From the cell containing the given text, extract its center point as (X, Y) coordinate. 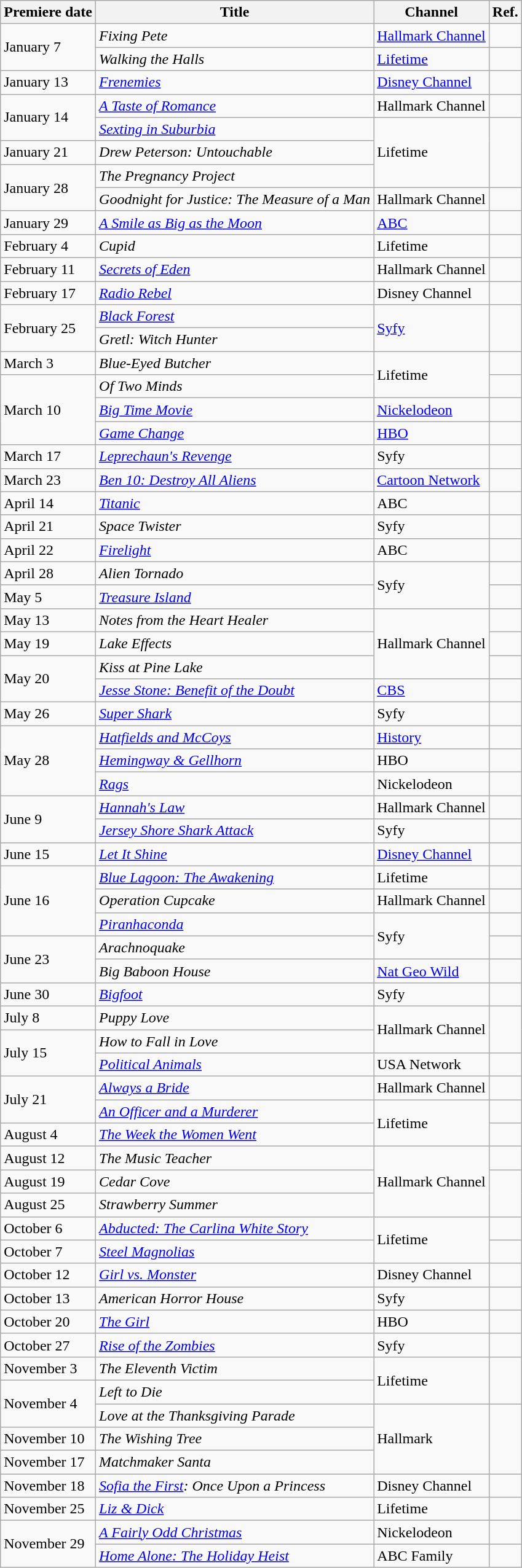
ABC Family (432, 1556)
CBS (432, 691)
January 7 (48, 47)
August 12 (48, 1158)
Title (235, 12)
Strawberry Summer (235, 1205)
May 19 (48, 643)
Walking the Halls (235, 59)
Political Animals (235, 1065)
Liz & Dick (235, 1509)
Blue-Eyed Butcher (235, 363)
February 4 (48, 246)
Treasure Island (235, 597)
March 10 (48, 410)
Arachnoquake (235, 947)
Hallmark (432, 1438)
Let It Shine (235, 854)
Matchmaker Santa (235, 1462)
The Wishing Tree (235, 1439)
October 20 (48, 1322)
June 23 (48, 959)
November 3 (48, 1368)
Bigfoot (235, 994)
May 20 (48, 678)
March 17 (48, 457)
Left to Die (235, 1392)
Goodnight for Justice: The Measure of a Man (235, 199)
Ref. (505, 12)
Piranhaconda (235, 924)
June 16 (48, 901)
Rise of the Zombies (235, 1345)
Space Twister (235, 527)
Radio Rebel (235, 293)
October 13 (48, 1298)
Rags (235, 784)
Hemingway & Gellhorn (235, 761)
November 18 (48, 1486)
How to Fall in Love (235, 1041)
Frenemies (235, 82)
June 15 (48, 854)
Notes from the Heart Healer (235, 620)
August 4 (48, 1135)
Girl vs. Monster (235, 1275)
Jersey Shore Shark Attack (235, 831)
The Music Teacher (235, 1158)
The Girl (235, 1322)
Drew Peterson: Untouchable (235, 152)
April 21 (48, 527)
Cartoon Network (432, 480)
Operation Cupcake (235, 901)
July 21 (48, 1100)
Big Time Movie (235, 410)
April 22 (48, 550)
Cedar Cove (235, 1182)
February 11 (48, 269)
November 29 (48, 1544)
Always a Bride (235, 1088)
Secrets of Eden (235, 269)
October 27 (48, 1345)
History (432, 737)
March 3 (48, 363)
Home Alone: The Holiday Heist (235, 1556)
July 15 (48, 1053)
May 26 (48, 714)
The Week the Women Went (235, 1135)
January 13 (48, 82)
Abducted: The Carlina White Story (235, 1228)
A Taste of Romance (235, 106)
July 8 (48, 1017)
February 17 (48, 293)
May 5 (48, 597)
October 7 (48, 1252)
August 19 (48, 1182)
Nat Geo Wild (432, 971)
May 28 (48, 761)
Lake Effects (235, 643)
Channel (432, 12)
Steel Magnolias (235, 1252)
November 4 (48, 1403)
Alien Tornado (235, 573)
Big Baboon House (235, 971)
January 28 (48, 187)
The Pregnancy Project (235, 176)
November 25 (48, 1509)
October 12 (48, 1275)
Hatfields and McCoys (235, 737)
Leprechaun's Revenge (235, 457)
Hannah's Law (235, 807)
A Smile as Big as the Moon (235, 222)
January 21 (48, 152)
American Horror House (235, 1298)
June 30 (48, 994)
November 10 (48, 1439)
Super Shark (235, 714)
Blue Lagoon: The Awakening (235, 877)
Premiere date (48, 12)
USA Network (432, 1065)
Gretl: Witch Hunter (235, 340)
Kiss at Pine Lake (235, 667)
Titanic (235, 503)
An Officer and a Murderer (235, 1111)
Jesse Stone: Benefit of the Doubt (235, 691)
April 28 (48, 573)
Of Two Minds (235, 386)
Fixing Pete (235, 36)
Firelight (235, 550)
Puppy Love (235, 1017)
Love at the Thanksgiving Parade (235, 1415)
January 29 (48, 222)
June 9 (48, 819)
March 23 (48, 480)
Black Forest (235, 316)
Sofia the First: Once Upon a Princess (235, 1486)
February 25 (48, 328)
August 25 (48, 1205)
May 13 (48, 620)
Sexting in Suburbia (235, 129)
October 6 (48, 1228)
April 14 (48, 503)
The Eleventh Victim (235, 1368)
A Fairly Odd Christmas (235, 1532)
Game Change (235, 433)
November 17 (48, 1462)
Cupid (235, 246)
Ben 10: Destroy All Aliens (235, 480)
January 14 (48, 117)
